Find where the given text appears and provide that cell's center as (X, Y) coordinate. 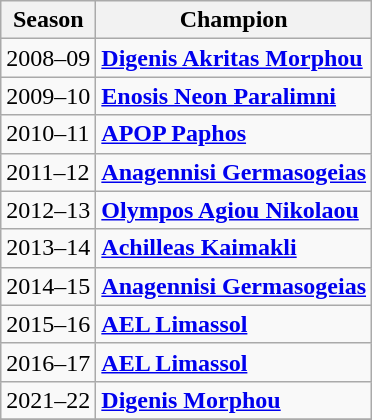
2010–11 (48, 134)
Digenis Morphou (234, 400)
2016–17 (48, 362)
Enosis Neon Paralimni (234, 96)
APOP Paphos (234, 134)
2011–12 (48, 172)
Champion (234, 20)
2021–22 (48, 400)
2009–10 (48, 96)
Season (48, 20)
2015–16 (48, 324)
Achilleas Kaimakli (234, 248)
2008–09 (48, 58)
2012–13 (48, 210)
Olympos Agiou Nikolaou (234, 210)
2014–15 (48, 286)
Digenis Akritas Morphou (234, 58)
2013–14 (48, 248)
